Return the (X, Y) coordinate for the center point of the cell that contains the specified text.  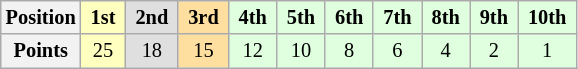
7th (397, 17)
12 (253, 51)
6 (397, 51)
15 (203, 51)
4th (253, 17)
Position (41, 17)
6th (349, 17)
Points (41, 51)
5th (301, 17)
9th (494, 17)
10th (547, 17)
8 (349, 51)
10 (301, 51)
8th (446, 17)
1 (547, 51)
18 (152, 51)
1st (104, 17)
25 (104, 51)
3rd (203, 17)
2 (494, 51)
2nd (152, 17)
4 (446, 51)
